Return [x, y] of the center of cell containing provided text 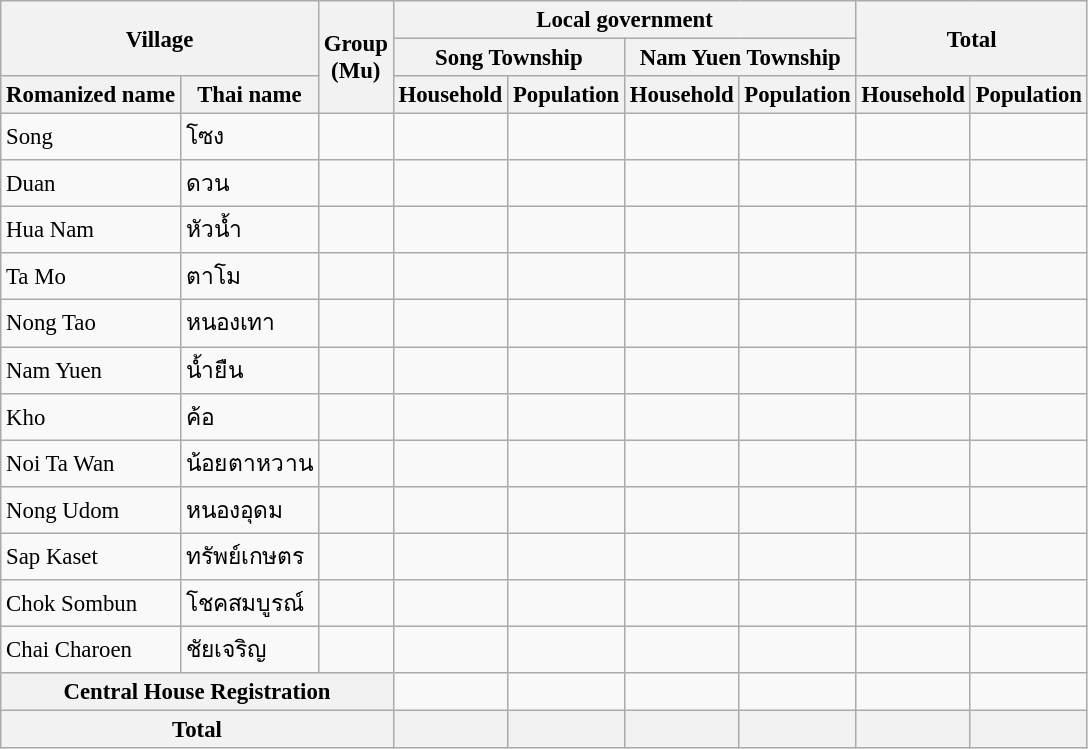
หัวน้ำ [249, 230]
Noi Ta Wan [91, 464]
โซง [249, 138]
Chok Sombun [91, 604]
Song [91, 138]
Sap Kaset [91, 556]
Central House Registration [197, 692]
Village [160, 38]
Thai name [249, 95]
น้อยตาหวาน [249, 464]
Nam Yuen Township [740, 58]
ชัยเจริญ [249, 650]
ทรัพย์เกษตร [249, 556]
Hua Nam [91, 230]
โชคสมบูรณ์ [249, 604]
Nong Udom [91, 510]
Song Township [508, 58]
หนองอุดม [249, 510]
Kho [91, 416]
Local government [624, 20]
Chai Charoen [91, 650]
ตาโม [249, 278]
ค้อ [249, 416]
หนองเทา [249, 324]
น้ำยืน [249, 370]
Ta Mo [91, 278]
Nong Tao [91, 324]
Duan [91, 184]
Romanized name [91, 95]
ดวน [249, 184]
Group(Mu) [356, 58]
Nam Yuen [91, 370]
